Locate the cell with the specified text and output its [X, Y] center coordinate. 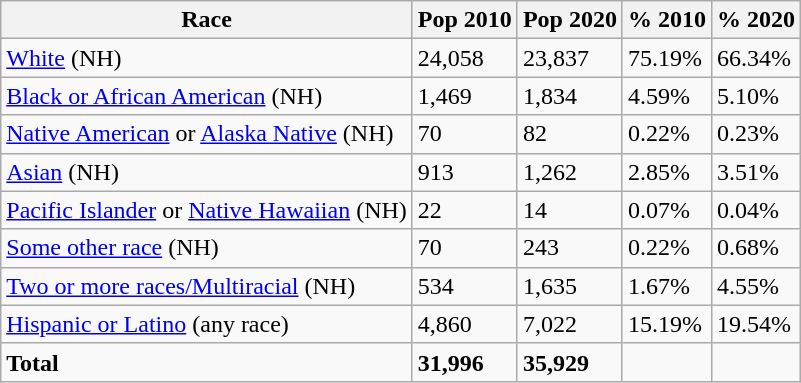
3.51% [756, 172]
1.67% [666, 286]
15.19% [666, 324]
82 [570, 134]
534 [464, 286]
1,469 [464, 96]
2.85% [666, 172]
14 [570, 210]
Race [207, 20]
0.07% [666, 210]
31,996 [464, 362]
35,929 [570, 362]
24,058 [464, 58]
913 [464, 172]
Total [207, 362]
Black or African American (NH) [207, 96]
Native American or Alaska Native (NH) [207, 134]
Asian (NH) [207, 172]
% 2020 [756, 20]
5.10% [756, 96]
1,262 [570, 172]
0.23% [756, 134]
White (NH) [207, 58]
1,834 [570, 96]
1,635 [570, 286]
4.59% [666, 96]
0.68% [756, 248]
4,860 [464, 324]
Hispanic or Latino (any race) [207, 324]
66.34% [756, 58]
7,022 [570, 324]
Pacific Islander or Native Hawaiian (NH) [207, 210]
0.04% [756, 210]
19.54% [756, 324]
% 2010 [666, 20]
Pop 2010 [464, 20]
Two or more races/Multiracial (NH) [207, 286]
243 [570, 248]
75.19% [666, 58]
Pop 2020 [570, 20]
Some other race (NH) [207, 248]
22 [464, 210]
23,837 [570, 58]
4.55% [756, 286]
